From the cell containing the given text, extract its center point as (x, y) coordinate. 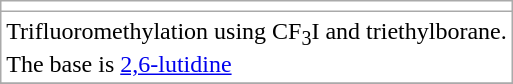
Trifluoromethylation using CF3I and triethylborane.The base is 2,6-lutidine (256, 48)
